Extract the [X, Y] coordinate from the center of the cell holding the provided text.  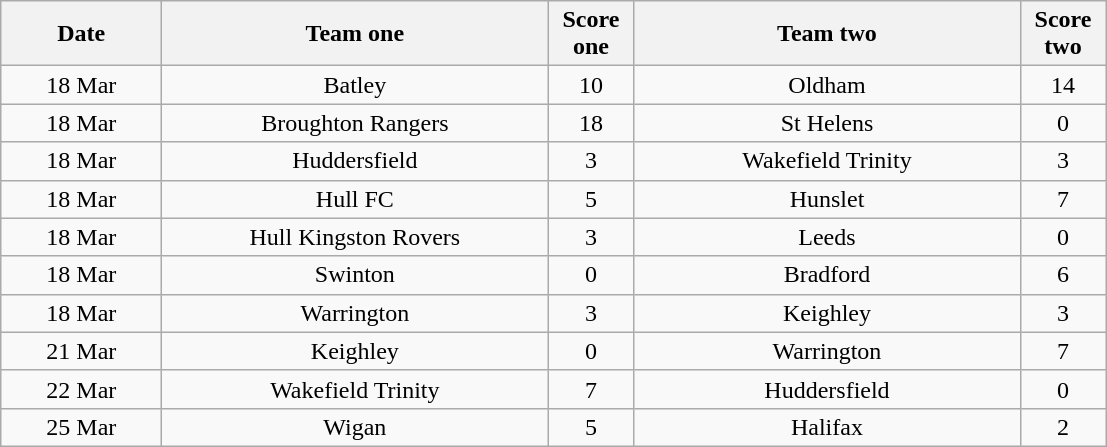
Score two [1063, 34]
22 Mar [82, 389]
Hull FC [355, 199]
Hunslet [827, 199]
Wigan [355, 427]
10 [591, 85]
Team one [355, 34]
6 [1063, 275]
21 Mar [82, 351]
Batley [355, 85]
14 [1063, 85]
Oldham [827, 85]
Swinton [355, 275]
25 Mar [82, 427]
Score one [591, 34]
Team two [827, 34]
Broughton Rangers [355, 123]
Date [82, 34]
Bradford [827, 275]
Hull Kingston Rovers [355, 237]
18 [591, 123]
Leeds [827, 237]
2 [1063, 427]
Halifax [827, 427]
St Helens [827, 123]
